Search for the cell housing the specified text and yield its (X, Y) center coordinate. 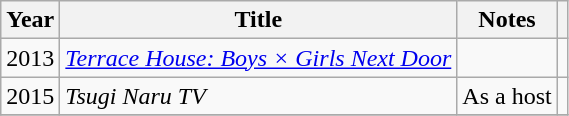
Terrace House: Boys × Girls Next Door (258, 58)
2015 (30, 96)
Year (30, 20)
2013 (30, 58)
As a host (507, 96)
Notes (507, 20)
Title (258, 20)
Tsugi Naru TV (258, 96)
